Find where the given text appears and provide that cell's center as [X, Y] coordinate. 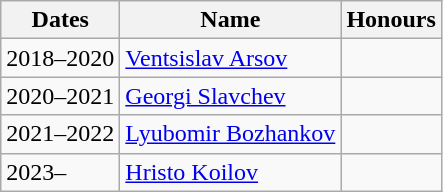
2018–2020 [60, 58]
2021–2022 [60, 134]
2020–2021 [60, 96]
Hristo Koilov [230, 172]
Name [230, 20]
2023– [60, 172]
Dates [60, 20]
Georgi Slavchev [230, 96]
Honours [391, 20]
Ventsislav Arsov [230, 58]
Lyubomir Bozhankov [230, 134]
